Identify which cell holds the provided text, then report its [X, Y] central coordinate. 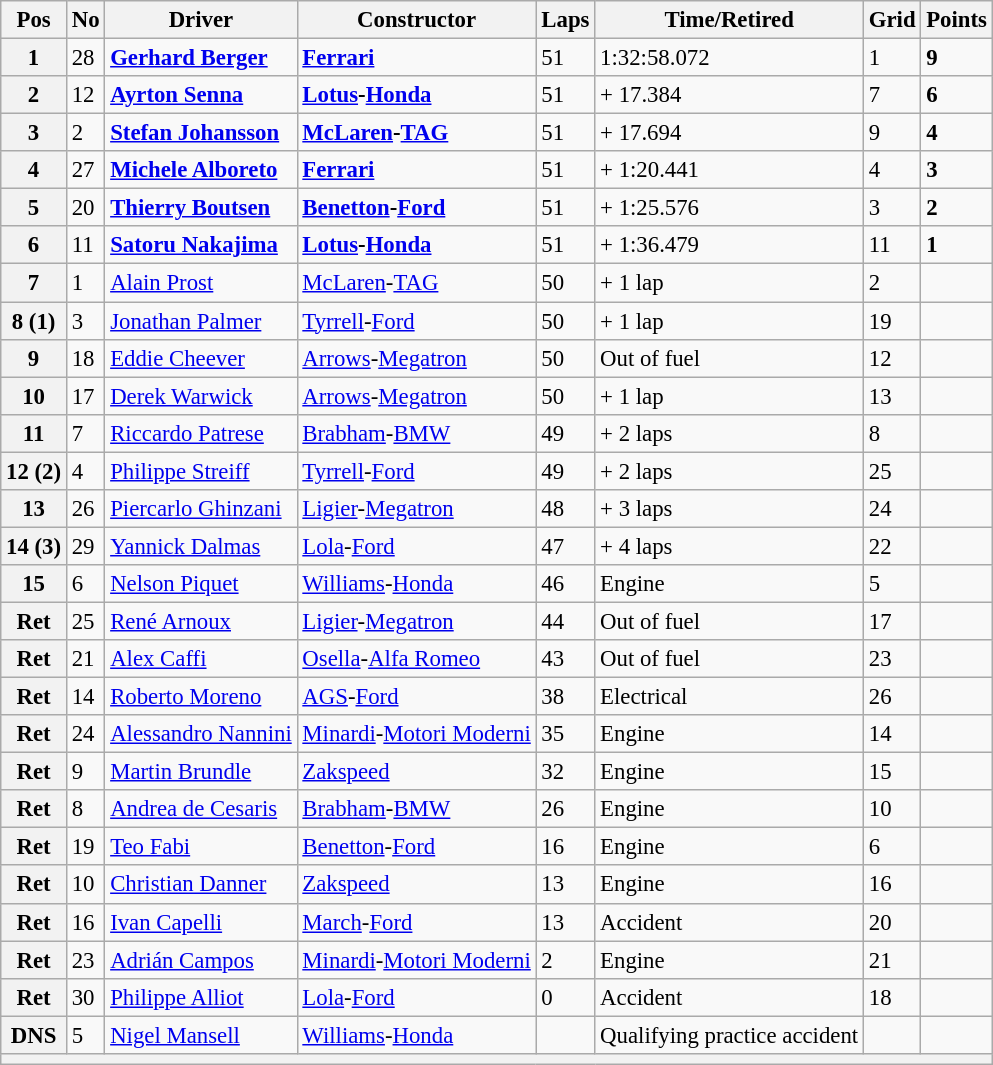
Laps [566, 20]
28 [85, 58]
Satoru Nakajima [201, 245]
AGS-Ford [416, 697]
Roberto Moreno [201, 697]
+ 17.384 [730, 95]
Driver [201, 20]
+ 1:36.479 [730, 245]
Piercarlo Ghinzani [201, 509]
Andrea de Cesaris [201, 809]
43 [566, 659]
Alessandro Nannini [201, 734]
Grid [892, 20]
Derek Warwick [201, 396]
March-Ford [416, 922]
+ 4 laps [730, 546]
Electrical [730, 697]
Ayrton Senna [201, 95]
DNS [34, 1035]
47 [566, 546]
22 [892, 546]
27 [85, 170]
Ivan Capelli [201, 922]
38 [566, 697]
Michele Alboreto [201, 170]
Time/Retired [730, 20]
Martin Brundle [201, 772]
René Arnoux [201, 621]
Christian Danner [201, 885]
Pos [34, 20]
35 [566, 734]
Philippe Streiff [201, 471]
Nigel Mansell [201, 1035]
30 [85, 997]
29 [85, 546]
+ 1:25.576 [730, 208]
+ 1:20.441 [730, 170]
32 [566, 772]
Alain Prost [201, 283]
14 (3) [34, 546]
+ 3 laps [730, 509]
+ 17.694 [730, 133]
Nelson Piquet [201, 584]
46 [566, 584]
Riccardo Patrese [201, 433]
Alex Caffi [201, 659]
Osella-Alfa Romeo [416, 659]
Thierry Boutsen [201, 208]
0 [566, 997]
Constructor [416, 20]
1:32:58.072 [730, 58]
12 (2) [34, 471]
Eddie Cheever [201, 358]
Gerhard Berger [201, 58]
8 (1) [34, 321]
Teo Fabi [201, 847]
Yannick Dalmas [201, 546]
Adrián Campos [201, 960]
48 [566, 509]
Jonathan Palmer [201, 321]
Qualifying practice accident [730, 1035]
44 [566, 621]
No [85, 20]
Stefan Johansson [201, 133]
Points [956, 20]
Philippe Alliot [201, 997]
